Determine the (x, y) coordinate at the center of the cell enclosing the given text.  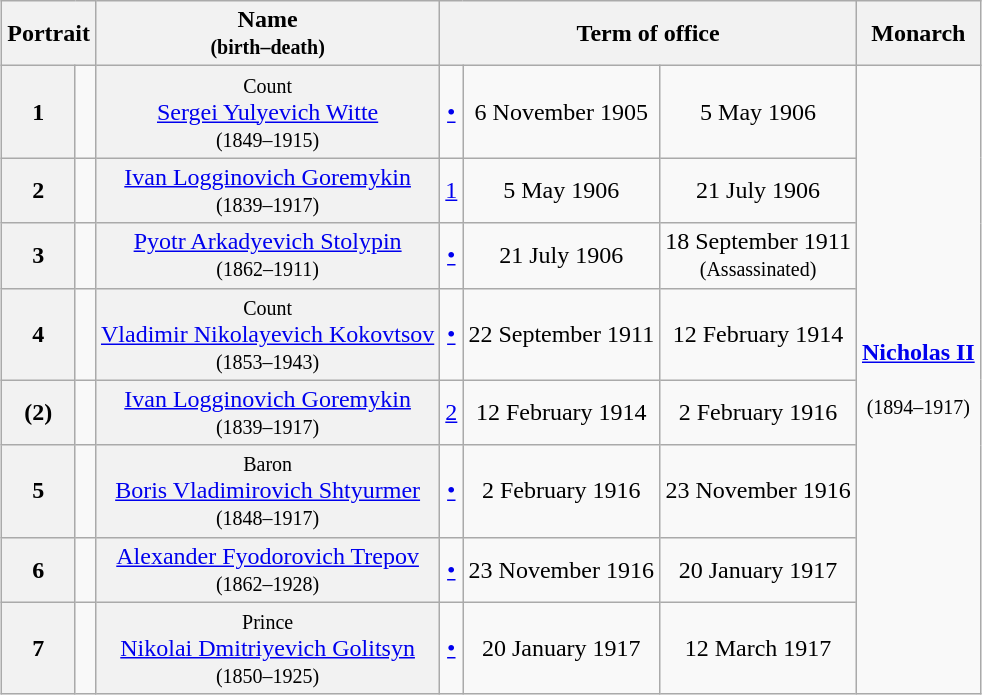
12 March 1917 (758, 648)
Pyotr Arkadyevich Stolypin(1862–1911) (267, 256)
CountSergei Yulyevich Witte(1849–1915) (267, 112)
PrinceNikolai Dmitriyevich Golitsyn(1850–1925) (267, 648)
Name(birth–death) (267, 34)
5 (38, 491)
Portrait (49, 34)
CountVladimir Nikolayevich Kokovtsov(1853–1943) (267, 334)
BaronBoris Vladimirovich Shtyurmer(1848–1917) (267, 491)
18 September 1911(Assassinated) (758, 256)
7 (38, 648)
4 (38, 334)
6 November 1905 (562, 112)
22 September 1911 (562, 334)
Alexander Fyodorovich Trepov(1862–1928) (267, 570)
6 (38, 570)
Monarch (918, 34)
Term of office (648, 34)
(2) (38, 412)
Nicholas II(1894–1917) (918, 380)
3 (38, 256)
